Return (X, Y) of the center of cell containing provided text 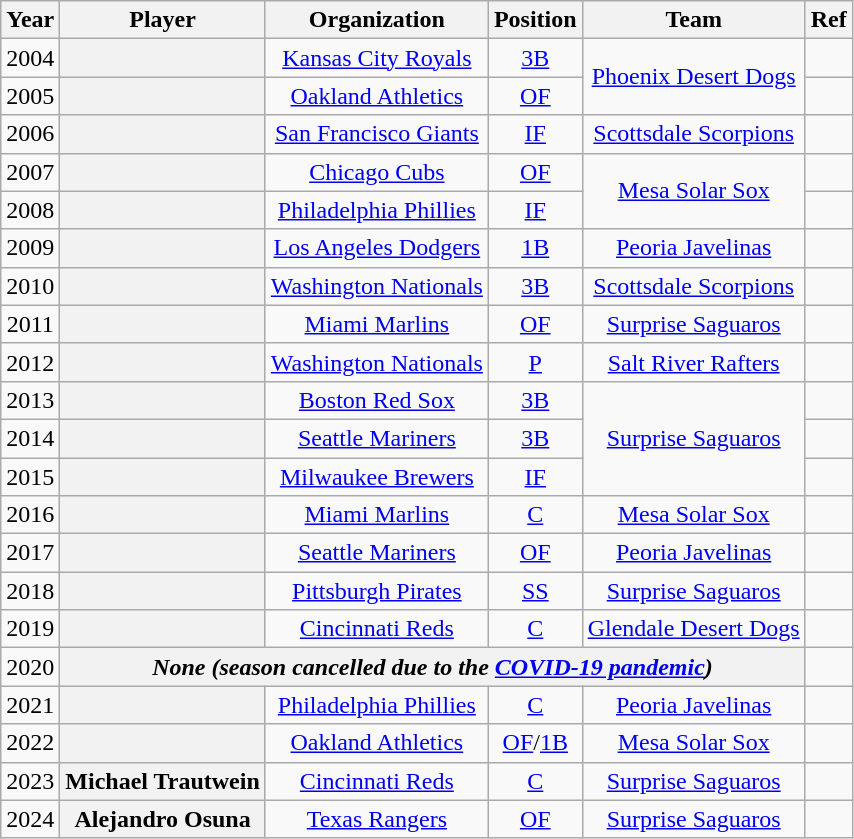
Michael Trautwein (163, 781)
2004 (30, 58)
2012 (30, 362)
San Francisco Giants (376, 134)
2007 (30, 172)
Organization (376, 20)
Pittsburgh Pirates (376, 591)
Boston Red Sox (376, 400)
Milwaukee Brewers (376, 477)
2011 (30, 324)
Alejandro Osuna (163, 819)
OF/1B (535, 743)
Player (163, 20)
2019 (30, 629)
2016 (30, 515)
P (535, 362)
2021 (30, 705)
2005 (30, 96)
2018 (30, 591)
Chicago Cubs (376, 172)
2024 (30, 819)
2020 (30, 667)
2013 (30, 400)
None (season cancelled due to the COVID-19 pandemic) (432, 667)
Position (535, 20)
Salt River Rafters (694, 362)
Year (30, 20)
Texas Rangers (376, 819)
2006 (30, 134)
SS (535, 591)
Team (694, 20)
Phoenix Desert Dogs (694, 77)
2017 (30, 553)
Los Angeles Dodgers (376, 248)
Kansas City Royals (376, 58)
2009 (30, 248)
2008 (30, 210)
Ref (828, 20)
2010 (30, 286)
2022 (30, 743)
1B (535, 248)
Glendale Desert Dogs (694, 629)
2015 (30, 477)
2014 (30, 438)
2023 (30, 781)
